Find where the given text appears and provide that cell's center as (X, Y) coordinate. 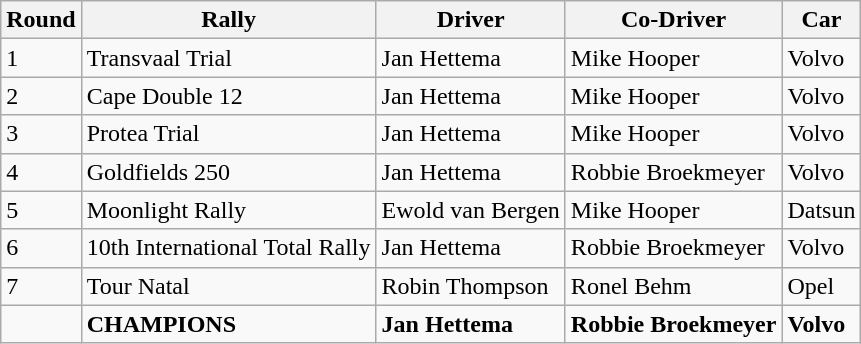
Protea Trial (228, 134)
Robin Thompson (470, 286)
CHAMPIONS (228, 324)
Tour Natal (228, 286)
Round (41, 20)
6 (41, 248)
Cape Double 12 (228, 96)
10th International Total Rally (228, 248)
Rally (228, 20)
7 (41, 286)
Datsun (822, 210)
3 (41, 134)
Co-Driver (674, 20)
Ewold van Bergen (470, 210)
5 (41, 210)
Ronel Behm (674, 286)
Goldfields 250 (228, 172)
Moonlight Rally (228, 210)
Opel (822, 286)
4 (41, 172)
1 (41, 58)
2 (41, 96)
Transvaal Trial (228, 58)
Car (822, 20)
Driver (470, 20)
